Search for the cell housing the specified text and yield its [x, y] center coordinate. 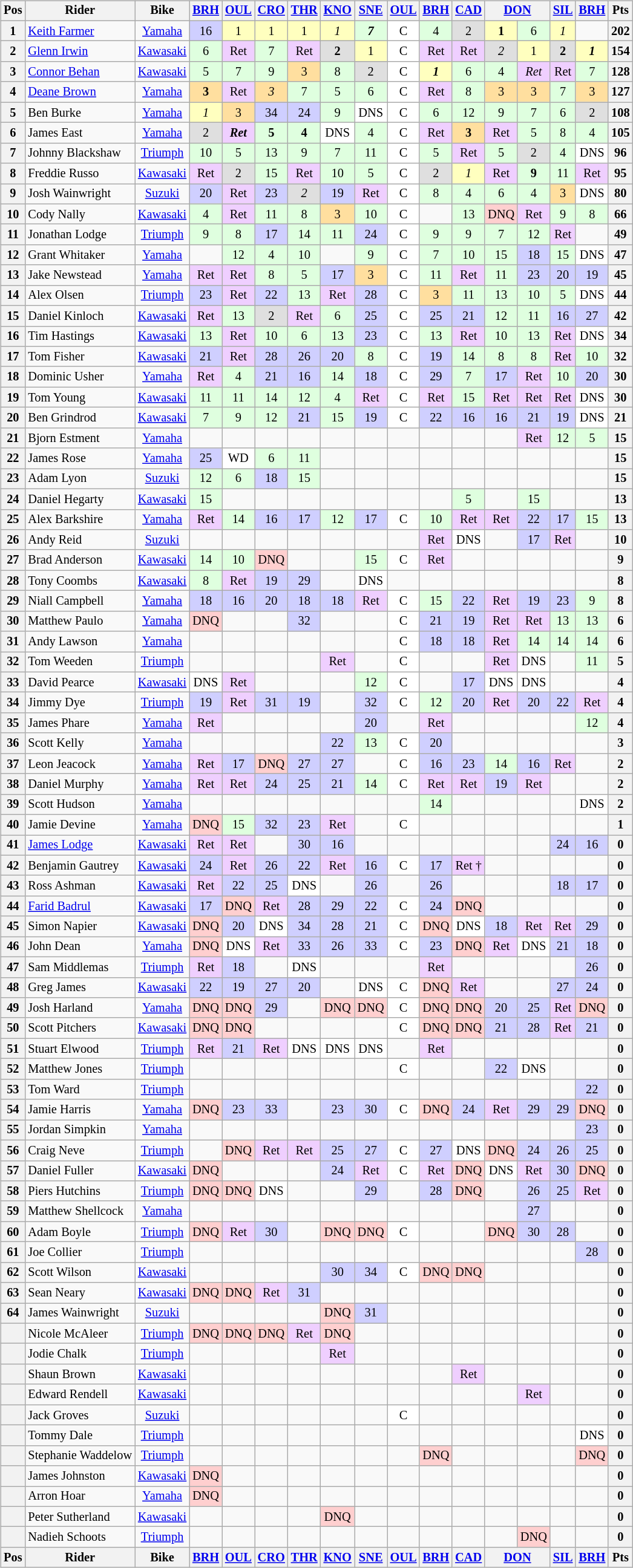
202 [620, 31]
Scott Hudson [80, 804]
Sean Neary [80, 1293]
Stephanie Waddelow [80, 1456]
Scott Wilson [80, 1272]
Bjorn Estment [80, 438]
Tim Hastings [80, 336]
James Rose [80, 458]
48 [13, 987]
Ret † [468, 865]
Tom Fisher [80, 357]
Nicole McAleer [80, 1333]
60 [13, 1232]
Jonathan Lodge [80, 235]
Matthew Shellcock [80, 1211]
43 [13, 886]
David Pearce [80, 682]
62 [13, 1272]
46 [13, 947]
Daniel Murphy [80, 784]
58 [13, 1191]
James Johnston [80, 1476]
Jamie Devine [80, 825]
63 [13, 1293]
Andy Lawson [80, 642]
40 [13, 825]
96 [620, 153]
Nadieh Schoots [80, 1537]
Daniel Fuller [80, 1171]
Jack Groves [80, 1415]
Jamie Harris [80, 1110]
Farid Badrul [80, 906]
50 [13, 1028]
John Dean [80, 947]
Ben Grindrod [80, 418]
64 [13, 1313]
WD [238, 458]
59 [13, 1211]
Brad Anderson [80, 560]
61 [13, 1252]
Tony Coombs [80, 581]
Connor Behan [80, 72]
Cody Nally [80, 214]
Stuart Elwood [80, 1049]
128 [620, 72]
154 [620, 51]
Ross Ashman [80, 886]
Greg James [80, 987]
Matthew Paulo [80, 621]
Simon Napier [80, 926]
55 [13, 1130]
52 [13, 1069]
39 [13, 804]
Deane Brown [80, 92]
54 [13, 1110]
Tom Ward [80, 1089]
Daniel Kinloch [80, 316]
Jodie Chalk [80, 1354]
Benjamin Gautrey [80, 865]
105 [620, 133]
127 [620, 92]
James Wainwright [80, 1313]
36 [13, 743]
Alex Olsen [80, 296]
Glenn Irwin [80, 51]
Sam Middlemas [80, 967]
95 [620, 174]
Keith Farmer [80, 31]
Adam Boyle [80, 1232]
Dominic Usher [80, 377]
56 [13, 1150]
Craig Neve [80, 1150]
Arron Hoar [80, 1497]
Scott Pitchers [80, 1028]
Tom Weeden [80, 662]
Ben Burke [80, 112]
Jake Newstead [80, 275]
Daniel Hegarty [80, 499]
James East [80, 133]
Grant Whitaker [80, 255]
Peter Sutherland [80, 1517]
Andy Reid [80, 540]
Tommy Dale [80, 1436]
James Lodge [80, 845]
Shaun Brown [80, 1374]
37 [13, 764]
53 [13, 1089]
Tom Young [80, 397]
Josh Wainwright [80, 194]
Josh Harland [80, 1008]
57 [13, 1171]
Johnny Blackshaw [80, 153]
66 [620, 214]
Niall Campbell [80, 601]
Jordan Simpkin [80, 1130]
Edward Rendell [80, 1394]
Matthew Jones [80, 1069]
Adam Lyon [80, 479]
38 [13, 784]
Piers Hutchins [80, 1191]
35 [13, 723]
Scott Kelly [80, 743]
108 [620, 112]
Joe Collier [80, 1252]
Freddie Russo [80, 174]
Alex Barkshire [80, 519]
80 [620, 194]
James Phare [80, 723]
Leon Jeacock [80, 764]
Jimmy Dye [80, 703]
51 [13, 1049]
41 [13, 845]
